Output the (X, Y) coordinate of the center of the cell containing the given text.  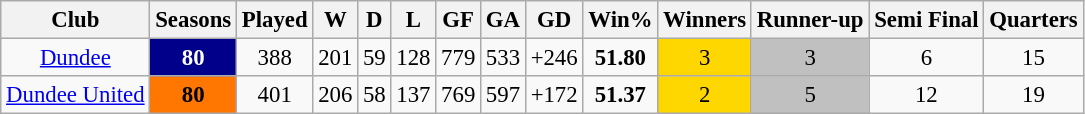
597 (504, 95)
533 (504, 58)
51.37 (620, 95)
+172 (554, 95)
59 (374, 58)
401 (274, 95)
GA (504, 20)
779 (458, 58)
Dundee (76, 58)
19 (1034, 95)
206 (336, 95)
769 (458, 95)
201 (336, 58)
Win% (620, 20)
Quarters (1034, 20)
Semi Final (926, 20)
Dundee United (76, 95)
L (414, 20)
2 (705, 95)
6 (926, 58)
51.80 (620, 58)
5 (810, 95)
388 (274, 58)
137 (414, 95)
GF (458, 20)
+246 (554, 58)
D (374, 20)
GD (554, 20)
12 (926, 95)
W (336, 20)
128 (414, 58)
Runner-up (810, 20)
Club (76, 20)
Winners (705, 20)
15 (1034, 58)
58 (374, 95)
Played (274, 20)
Seasons (194, 20)
